Detect which cell encompasses the target text, then output its (x, y) center coordinate. 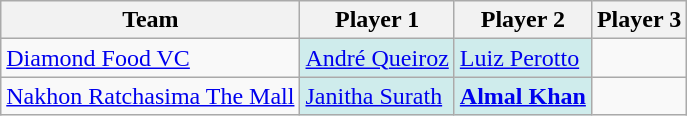
Team (150, 20)
Luiz Perotto (522, 58)
Player 2 (522, 20)
André Queiroz (377, 58)
Player 1 (377, 20)
Almal Khan (522, 96)
Diamond Food VC (150, 58)
Janitha Surath (377, 96)
Nakhon Ratchasima The Mall (150, 96)
Player 3 (638, 20)
